Capture the cell that displays the provided text and extract its [X, Y] central coordinate. 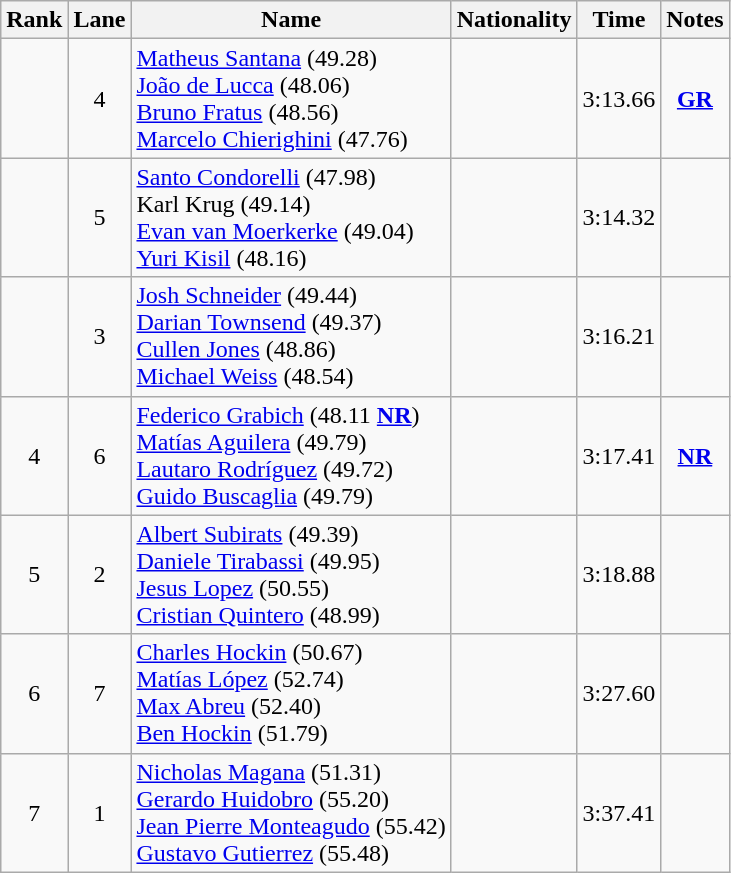
3:16.21 [619, 336]
3:27.60 [619, 694]
2 [100, 574]
Matheus Santana (49.28) João de Lucca (48.06) Bruno Fratus (48.56) Marcelo Chierighini (47.76) [291, 98]
Federico Grabich (48.11 NR) Matías Aguilera (49.79) Lautaro Rodríguez (49.72) Guido Buscaglia (49.79) [291, 456]
Charles Hockin (50.67)Matías López (52.74)Max Abreu (52.40)Ben Hockin (51.79) [291, 694]
Rank [34, 20]
Albert Subirats (49.39)Daniele Tirabassi (49.95)Jesus Lopez (50.55)Cristian Quintero (48.99) [291, 574]
GR [695, 98]
1 [100, 812]
Lane [100, 20]
3:14.32 [619, 218]
Josh Schneider (49.44) Darian Townsend (49.37) Cullen Jones (48.86) Michael Weiss (48.54) [291, 336]
Santo Condorelli (47.98) Karl Krug (49.14) Evan van Moerkerke (49.04) Yuri Kisil (48.16) [291, 218]
Notes [695, 20]
Nationality [514, 20]
3:17.41 [619, 456]
Nicholas Magana (51.31)Gerardo Huidobro (55.20)Jean Pierre Monteagudo (55.42)Gustavo Gutierrez (55.48) [291, 812]
NR [695, 456]
3:13.66 [619, 98]
3:37.41 [619, 812]
Name [291, 20]
Time [619, 20]
3 [100, 336]
3:18.88 [619, 574]
